Return the (x, y) coordinate for the center point of the cell that contains the specified text.  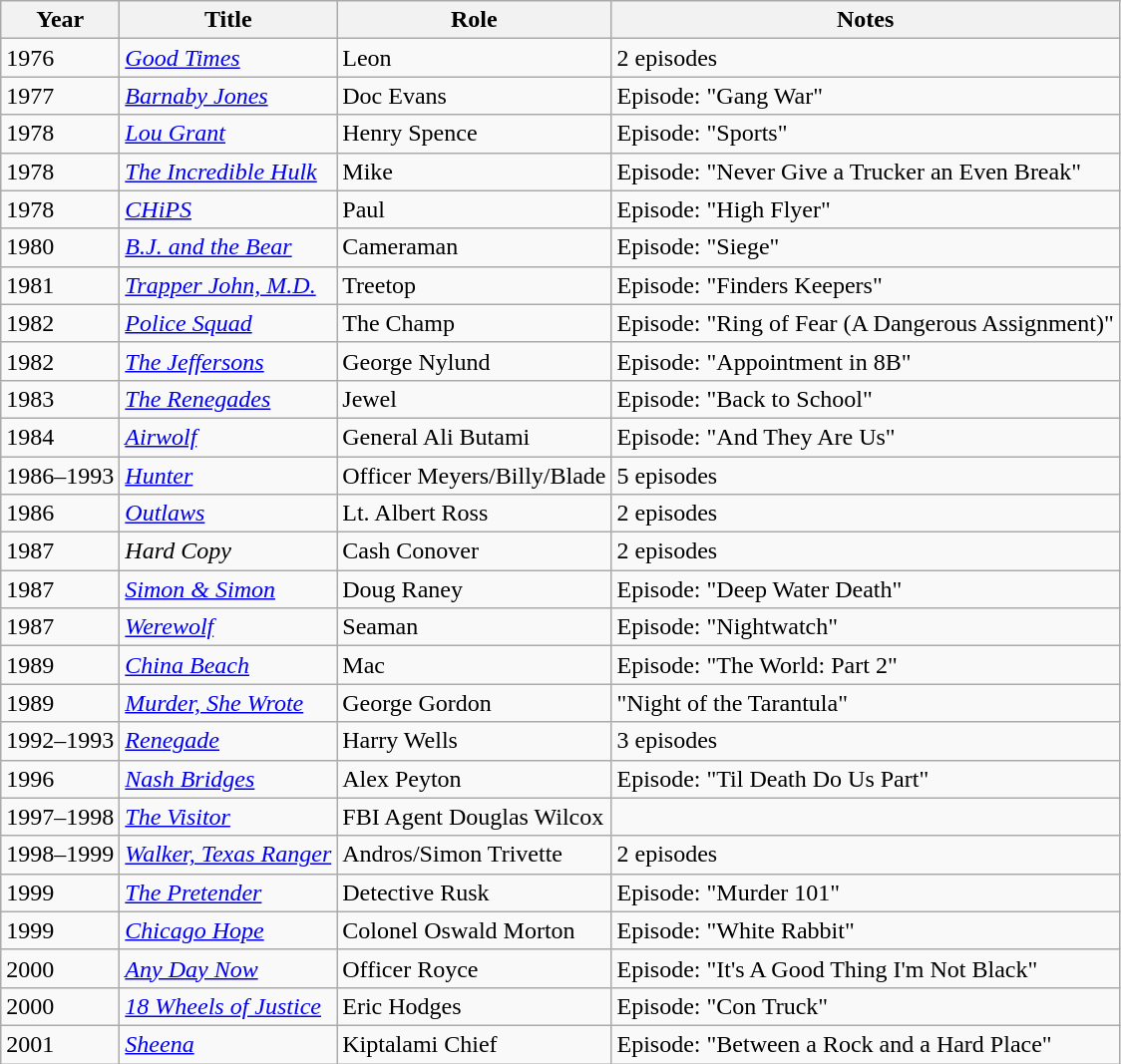
Seaman (475, 627)
Hard Copy (228, 551)
1997–1998 (60, 817)
Episode: "Murder 101" (866, 892)
Harry Wells (475, 741)
Nash Bridges (228, 779)
Walker, Texas Ranger (228, 855)
Doug Raney (475, 589)
Treetop (475, 285)
Episode: "Siege" (866, 247)
Episode: "And They Are Us" (866, 437)
Episode: "Back to School" (866, 399)
Officer Meyers/Billy/Blade (475, 476)
Police Squad (228, 323)
Eric Hodges (475, 1006)
Detective Rusk (475, 892)
Episode: "Nightwatch" (866, 627)
1996 (60, 779)
Doc Evans (475, 96)
The Jeffersons (228, 361)
George Nylund (475, 361)
Episode: "Between a Rock and a Hard Place" (866, 1044)
Andros/Simon Trivette (475, 855)
Episode: "The World: Part 2" (866, 665)
1983 (60, 399)
Episode: "Con Truck" (866, 1006)
Year (60, 20)
1992–1993 (60, 741)
Title (228, 20)
The Champ (475, 323)
Mike (475, 172)
China Beach (228, 665)
Renegade (228, 741)
Episode: "It's A Good Thing I'm Not Black" (866, 968)
Murder, She Wrote (228, 703)
"Night of the Tarantula" (866, 703)
Outlaws (228, 514)
Barnaby Jones (228, 96)
Mac (475, 665)
Episode: "Deep Water Death" (866, 589)
Cameraman (475, 247)
Cash Conover (475, 551)
Lt. Albert Ross (475, 514)
Episode: "Appointment in 8B" (866, 361)
The Renegades (228, 399)
18 Wheels of Justice (228, 1006)
Episode: "Sports" (866, 134)
Henry Spence (475, 134)
Simon & Simon (228, 589)
Episode: "White Rabbit" (866, 930)
2001 (60, 1044)
Sheena (228, 1044)
Episode: "Ring of Fear (A Dangerous Assignment)" (866, 323)
1977 (60, 96)
Notes (866, 20)
1980 (60, 247)
FBI Agent Douglas Wilcox (475, 817)
Jewel (475, 399)
The Incredible Hulk (228, 172)
Hunter (228, 476)
CHiPS (228, 209)
1984 (60, 437)
Trapper John, M.D. (228, 285)
Paul (475, 209)
Alex Peyton (475, 779)
1976 (60, 58)
Good Times (228, 58)
1986–1993 (60, 476)
General Ali Butami (475, 437)
The Visitor (228, 817)
Any Day Now (228, 968)
Role (475, 20)
Episode: "Til Death Do Us Part" (866, 779)
Episode: "High Flyer" (866, 209)
5 episodes (866, 476)
Chicago Hope (228, 930)
George Gordon (475, 703)
Episode: "Finders Keepers" (866, 285)
B.J. and the Bear (228, 247)
Airwolf (228, 437)
Leon (475, 58)
Officer Royce (475, 968)
Lou Grant (228, 134)
1981 (60, 285)
Werewolf (228, 627)
Episode: "Gang War" (866, 96)
The Pretender (228, 892)
Colonel Oswald Morton (475, 930)
Kiptalami Chief (475, 1044)
3 episodes (866, 741)
1986 (60, 514)
Episode: "Never Give a Trucker an Even Break" (866, 172)
1998–1999 (60, 855)
